Extract the [x, y] coordinate from the center of the cell holding the provided text.  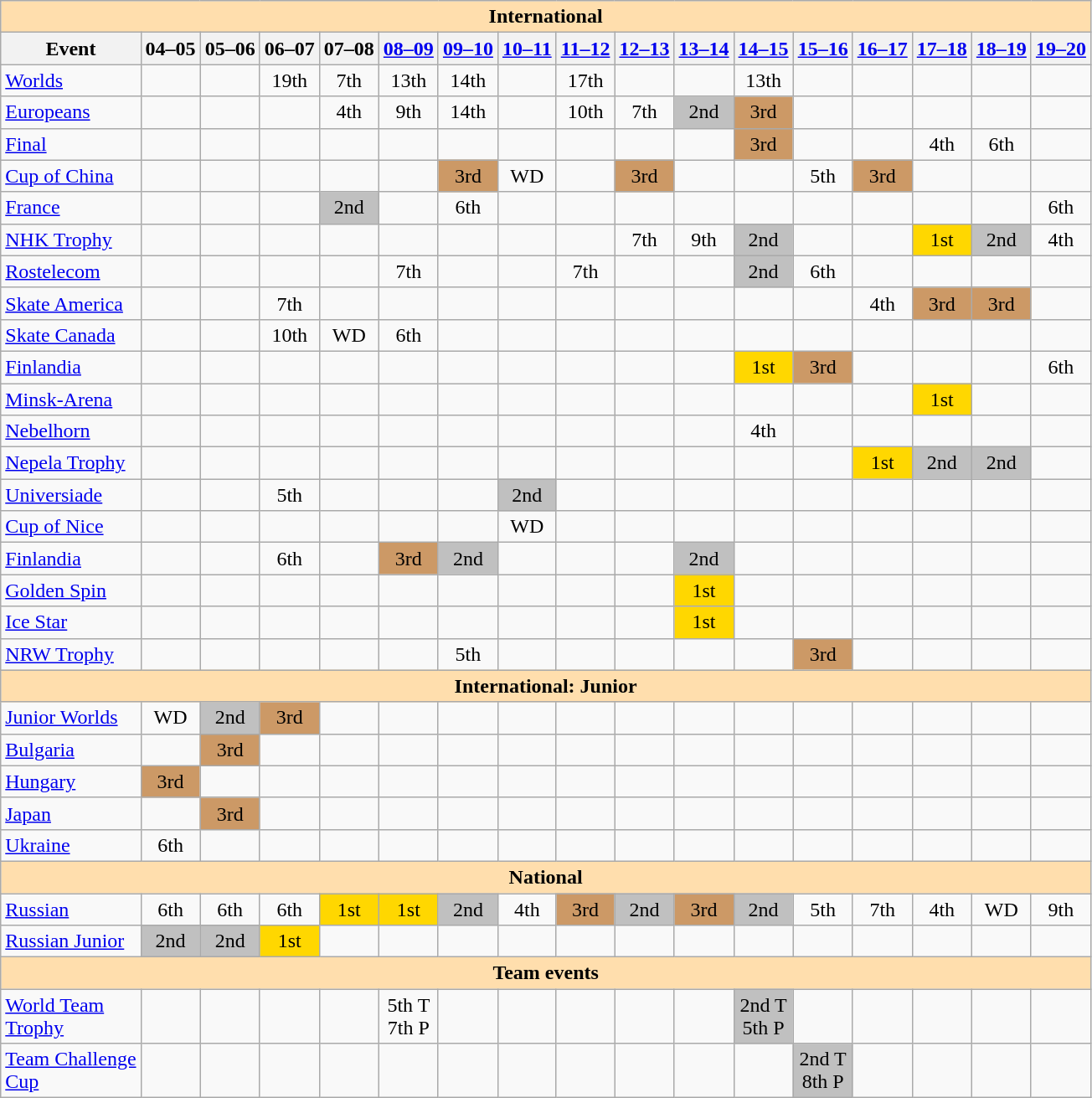
5th T 7th P [409, 1017]
Japan [70, 813]
10–11 [527, 49]
International: Junior [546, 686]
07–08 [348, 49]
Final [70, 144]
18–19 [1002, 49]
13–14 [703, 49]
Team ChallengeCup [70, 1070]
05–06 [229, 49]
14–15 [764, 49]
12–13 [645, 49]
France [70, 208]
Team events [546, 973]
Junior Worlds [70, 718]
15–16 [822, 49]
09–10 [467, 49]
Europeans [70, 112]
Russian [70, 909]
04–05 [171, 49]
Ice Star [70, 622]
Nepela Trophy [70, 463]
16–17 [883, 49]
Russian Junior [70, 941]
NHK Trophy [70, 240]
2nd T 8th P [822, 1070]
Nebelhorn [70, 431]
Rostelecom [70, 271]
2nd T 5th P [764, 1017]
Skate America [70, 303]
Universiade [70, 495]
19–20 [1060, 49]
World TeamTrophy [70, 1017]
Skate Canada [70, 335]
17th [585, 80]
NRW Trophy [70, 654]
Minsk-Arena [70, 400]
Hungary [70, 781]
11–12 [585, 49]
Cup of China [70, 176]
Golden Spin [70, 590]
19th [290, 80]
Event [70, 49]
08–09 [409, 49]
National [546, 877]
Bulgaria [70, 750]
Cup of Nice [70, 527]
International [546, 17]
Worlds [70, 80]
06–07 [290, 49]
17–18 [941, 49]
Ukraine [70, 845]
